Capture the cell that displays the provided text and extract its [x, y] central coordinate. 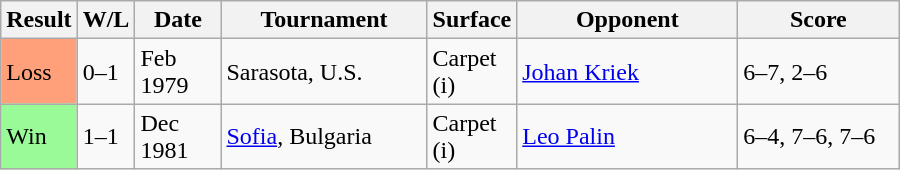
Johan Kriek [628, 72]
Feb 1979 [178, 72]
Loss [39, 72]
Win [39, 136]
6–7, 2–6 [818, 72]
Sofia, Bulgaria [324, 136]
Leo Palin [628, 136]
Result [39, 20]
Dec 1981 [178, 136]
Score [818, 20]
W/L [106, 20]
6–4, 7–6, 7–6 [818, 136]
1–1 [106, 136]
Surface [472, 20]
Opponent [628, 20]
Sarasota, U.S. [324, 72]
0–1 [106, 72]
Date [178, 20]
Tournament [324, 20]
